From the cell containing the given text, extract its center point as [X, Y] coordinate. 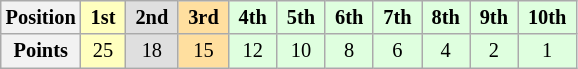
10th [547, 17]
12 [253, 51]
5th [301, 17]
2 [494, 51]
6th [349, 17]
Position [41, 17]
1 [547, 51]
3rd [203, 17]
6 [397, 51]
7th [397, 17]
8 [349, 51]
25 [104, 51]
Points [41, 51]
4th [253, 17]
1st [104, 17]
10 [301, 51]
8th [446, 17]
15 [203, 51]
9th [494, 17]
18 [152, 51]
2nd [152, 17]
4 [446, 51]
